Scan for the cell matching the given text and deliver its [x, y] coordinate at center. 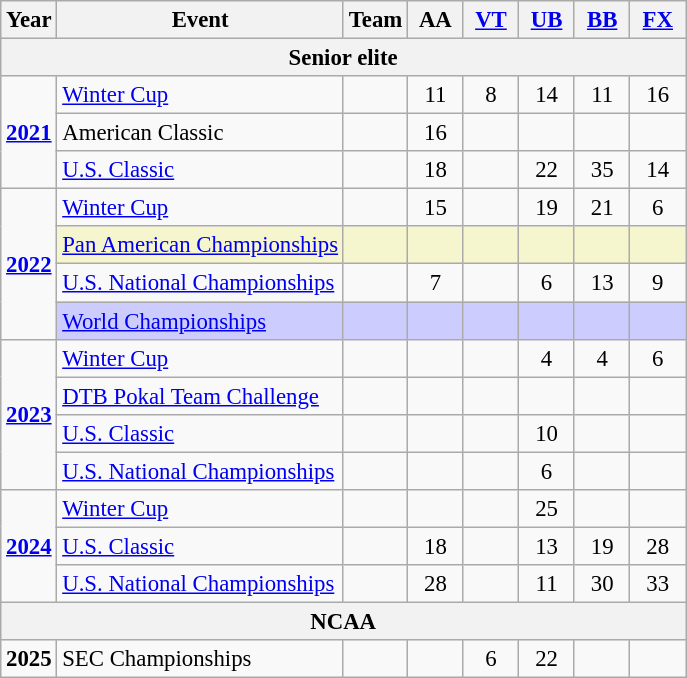
World Championships [200, 321]
UB [547, 20]
DTB Pokal Team Challenge [200, 396]
9 [658, 283]
American Classic [200, 133]
Pan American Championships [200, 245]
21 [602, 208]
FX [658, 20]
Senior elite [344, 58]
Year [29, 20]
25 [547, 509]
Team [375, 20]
7 [436, 283]
15 [436, 208]
Event [200, 20]
AA [436, 20]
8 [491, 95]
2024 [29, 546]
2023 [29, 414]
2021 [29, 132]
2022 [29, 264]
10 [547, 433]
SEC Championships [200, 659]
33 [658, 584]
VT [491, 20]
NCAA [344, 621]
2025 [29, 659]
35 [602, 170]
30 [602, 584]
BB [602, 20]
